Find where the given text appears and provide that cell's center as [x, y] coordinate. 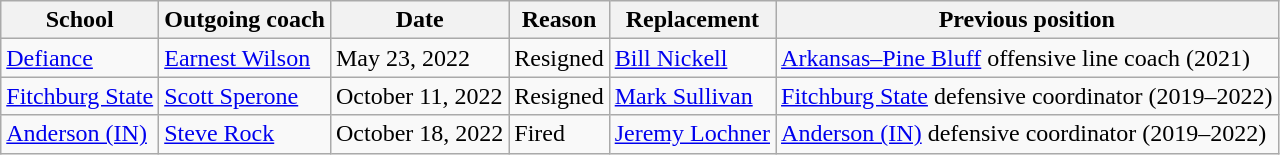
Anderson (IN) defensive coordinator (2019–2022) [1028, 134]
Scott Sperone [245, 96]
School [80, 20]
Fired [559, 134]
May 23, 2022 [419, 58]
Jeremy Lochner [692, 134]
Reason [559, 20]
October 18, 2022 [419, 134]
Bill Nickell [692, 58]
Previous position [1028, 20]
Steve Rock [245, 134]
Mark Sullivan [692, 96]
Earnest Wilson [245, 58]
Fitchburg State defensive coordinator (2019–2022) [1028, 96]
Anderson (IN) [80, 134]
Arkansas–Pine Bluff offensive line coach (2021) [1028, 58]
Date [419, 20]
Fitchburg State [80, 96]
Replacement [692, 20]
October 11, 2022 [419, 96]
Outgoing coach [245, 20]
Defiance [80, 58]
